Pinpoint the cell where the given text exists, returning its (X, Y) midpoint coordinate. 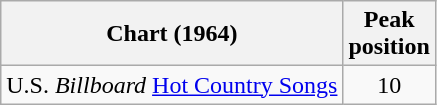
U.S. Billboard Hot Country Songs (172, 85)
10 (389, 85)
Peakposition (389, 34)
Chart (1964) (172, 34)
